Find where the given text appears and provide that cell's center as (x, y) coordinate. 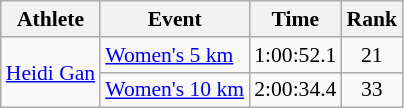
Women's 5 km (174, 55)
Women's 10 km (174, 90)
2:00:34.4 (295, 90)
33 (372, 90)
Time (295, 19)
1:00:52.1 (295, 55)
Heidi Gan (50, 72)
21 (372, 55)
Event (174, 19)
Rank (372, 19)
Athlete (50, 19)
